Scan for the cell matching the given text and deliver its [X, Y] coordinate at center. 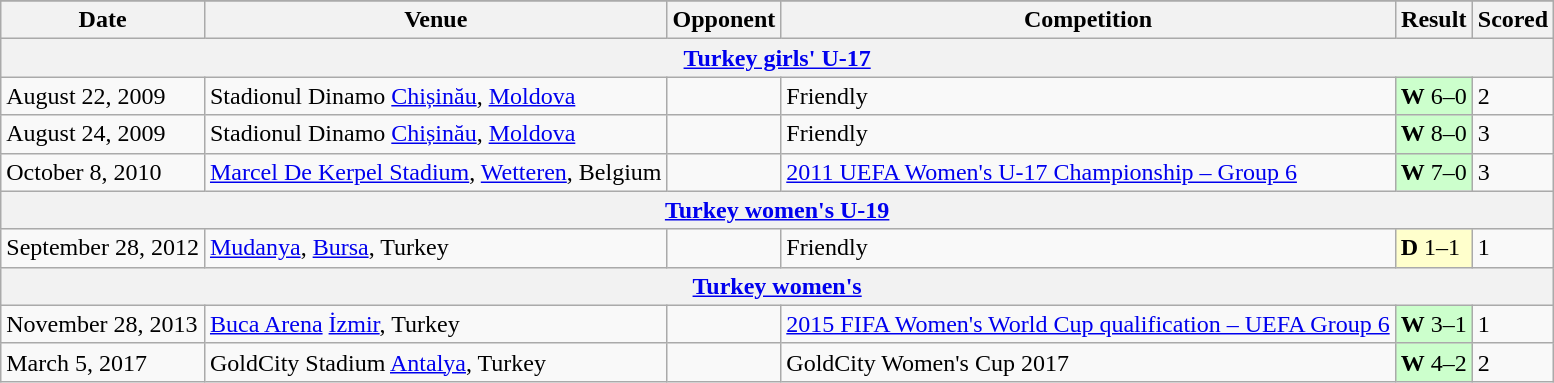
Mudanya, Bursa, Turkey [436, 248]
August 22, 2009 [103, 96]
2011 UEFA Women's U-17 Championship – Group 6 [1088, 172]
Competition [1088, 20]
Turkey women's [778, 286]
Turkey women's U-19 [778, 210]
W 6–0 [1434, 96]
W 4–2 [1434, 362]
Marcel De Kerpel Stadium, Wetteren, Belgium [436, 172]
November 28, 2013 [103, 324]
D 1–1 [1434, 248]
W 7–0 [1434, 172]
W 3–1 [1434, 324]
August 24, 2009 [103, 134]
Buca Arena İzmir, Turkey [436, 324]
W 8–0 [1434, 134]
Scored [1512, 20]
2015 FIFA Women's World Cup qualification – UEFA Group 6 [1088, 324]
Opponent [724, 20]
September 28, 2012 [103, 248]
October 8, 2010 [103, 172]
Turkey girls' U-17 [778, 58]
GoldCity Women's Cup 2017 [1088, 362]
Date [103, 20]
Venue [436, 20]
GoldCity Stadium Antalya, Turkey [436, 362]
Result [1434, 20]
March 5, 2017 [103, 362]
